Scan for the cell matching the given text and deliver its [x, y] coordinate at center. 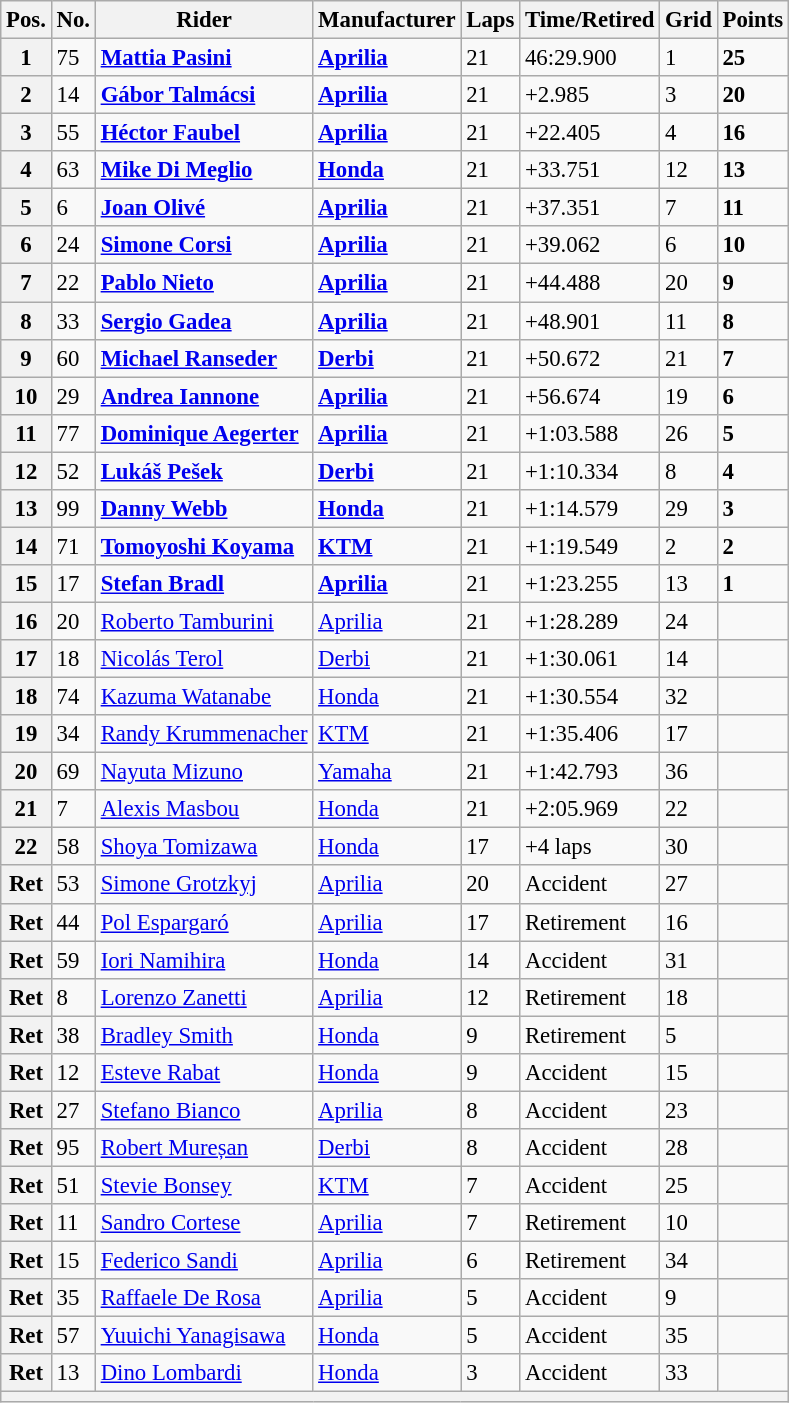
Lorenzo Zanetti [204, 997]
Iori Namihira [204, 960]
63 [73, 170]
Dominique Aegerter [204, 433]
Danny Webb [204, 509]
Pos. [26, 20]
55 [73, 133]
+1:14.579 [590, 509]
60 [73, 358]
+22.405 [590, 133]
95 [73, 1148]
+48.901 [590, 321]
+1:10.334 [590, 471]
Nayuta Mizuno [204, 772]
Laps [490, 20]
32 [688, 697]
Robert Mureșan [204, 1148]
52 [73, 471]
+2.985 [590, 95]
Sandro Cortese [204, 1223]
Lukáš Pešek [204, 471]
Simone Corsi [204, 245]
Federico Sandi [204, 1261]
Points [752, 20]
77 [73, 433]
+37.351 [590, 208]
69 [73, 772]
+2:05.969 [590, 809]
Time/Retired [590, 20]
58 [73, 847]
Esteve Rabat [204, 1073]
Alexis Masbou [204, 809]
+1:42.793 [590, 772]
+44.488 [590, 283]
38 [73, 1035]
51 [73, 1185]
23 [688, 1110]
+56.674 [590, 396]
Tomoyoshi Koyama [204, 546]
Roberto Tamburini [204, 621]
Joan Olivé [204, 208]
+1:30.554 [590, 697]
Dino Lombardi [204, 1373]
+33.751 [590, 170]
36 [688, 772]
Mattia Pasini [204, 58]
Yamaha [387, 772]
26 [688, 433]
+1:03.588 [590, 433]
Stefano Bianco [204, 1110]
+39.062 [590, 245]
46:29.900 [590, 58]
Stefan Bradl [204, 584]
No. [73, 20]
59 [73, 960]
Michael Ranseder [204, 358]
44 [73, 922]
99 [73, 509]
71 [73, 546]
57 [73, 1336]
Simone Grotzkyj [204, 885]
Randy Krummenacher [204, 734]
Héctor Faubel [204, 133]
Stevie Bonsey [204, 1185]
Manufacturer [387, 20]
+1:35.406 [590, 734]
Nicolás Terol [204, 659]
Sergio Gadea [204, 321]
Andrea Iannone [204, 396]
Grid [688, 20]
Pablo Nieto [204, 283]
30 [688, 847]
Bradley Smith [204, 1035]
Yuuichi Yanagisawa [204, 1336]
Shoya Tomizawa [204, 847]
Pol Espargaró [204, 922]
+1:28.289 [590, 621]
Mike Di Meglio [204, 170]
75 [73, 58]
Raffaele De Rosa [204, 1298]
Gábor Talmácsi [204, 95]
Kazuma Watanabe [204, 697]
+4 laps [590, 847]
Rider [204, 20]
74 [73, 697]
+1:19.549 [590, 546]
+1:23.255 [590, 584]
31 [688, 960]
+1:30.061 [590, 659]
+50.672 [590, 358]
53 [73, 885]
28 [688, 1148]
